For the text-containing cell, return its midpoint in (X, Y) coordinate format. 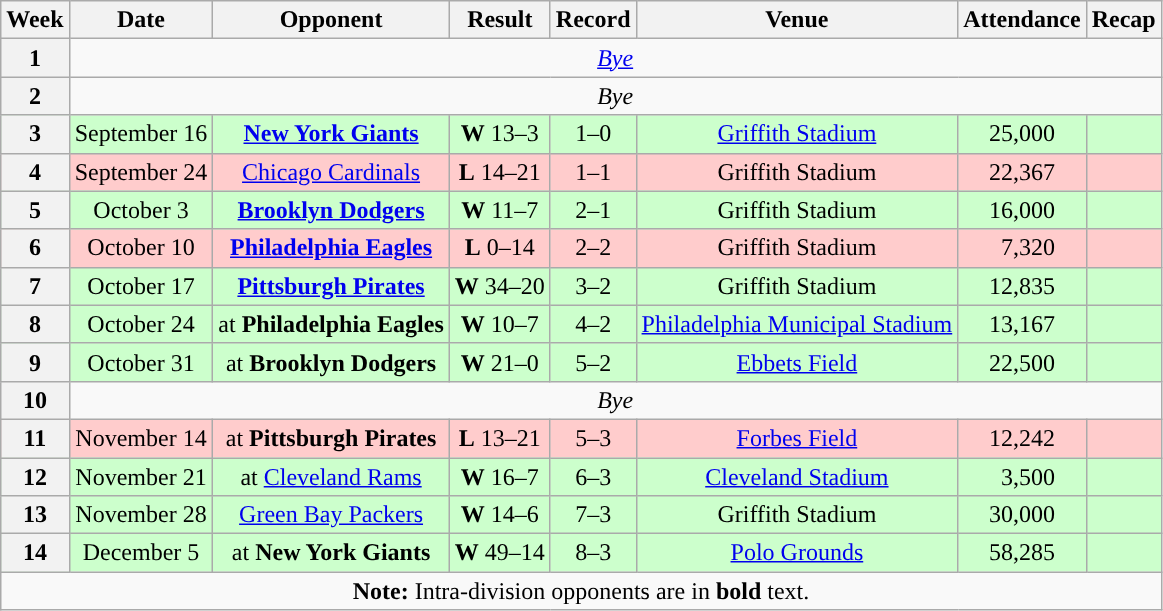
12,835 (1022, 286)
Chicago Cardinals (331, 172)
New York Giants (331, 134)
25,000 (1022, 134)
at Cleveland Rams (331, 477)
at Philadelphia Eagles (331, 324)
6–3 (593, 477)
30,000 (1022, 515)
W 14–6 (500, 515)
W 49–14 (500, 553)
at New York Giants (331, 553)
September 24 (141, 172)
November 14 (141, 438)
3,500 (1022, 477)
16,000 (1022, 210)
2 (35, 96)
at Brooklyn Dodgers (331, 362)
October 31 (141, 362)
Opponent (331, 20)
W 21–0 (500, 362)
4 (35, 172)
Week (35, 20)
Pittsburgh Pirates (331, 286)
Forbes Field (797, 438)
Venue (797, 20)
December 5 (141, 553)
3 (35, 134)
October 17 (141, 286)
W 10–7 (500, 324)
Philadelphia Eagles (331, 248)
Date (141, 20)
Record (593, 20)
Philadelphia Municipal Stadium (797, 324)
W 11–7 (500, 210)
September 16 (141, 134)
W 16–7 (500, 477)
Recap (1124, 20)
Brooklyn Dodgers (331, 210)
1–0 (593, 134)
5–3 (593, 438)
13,167 (1022, 324)
Attendance (1022, 20)
1 (35, 58)
8 (35, 324)
November 28 (141, 515)
October 3 (141, 210)
Green Bay Packers (331, 515)
November 21 (141, 477)
4–2 (593, 324)
58,285 (1022, 553)
22,500 (1022, 362)
2–1 (593, 210)
22,367 (1022, 172)
1–1 (593, 172)
7 (35, 286)
10 (35, 400)
2–2 (593, 248)
5–2 (593, 362)
at Pittsburgh Pirates (331, 438)
Ebbets Field (797, 362)
8–3 (593, 553)
11 (35, 438)
Cleveland Stadium (797, 477)
L 0–14 (500, 248)
5 (35, 210)
3–2 (593, 286)
Polo Grounds (797, 553)
L 14–21 (500, 172)
12,242 (1022, 438)
W 13–3 (500, 134)
6 (35, 248)
October 24 (141, 324)
12 (35, 477)
14 (35, 553)
9 (35, 362)
13 (35, 515)
7,320 (1022, 248)
Note: Intra-division opponents are in bold text. (581, 591)
October 10 (141, 248)
Result (500, 20)
L 13–21 (500, 438)
W 34–20 (500, 286)
7–3 (593, 515)
